Pinpoint the cell where the given text exists, returning its (X, Y) midpoint coordinate. 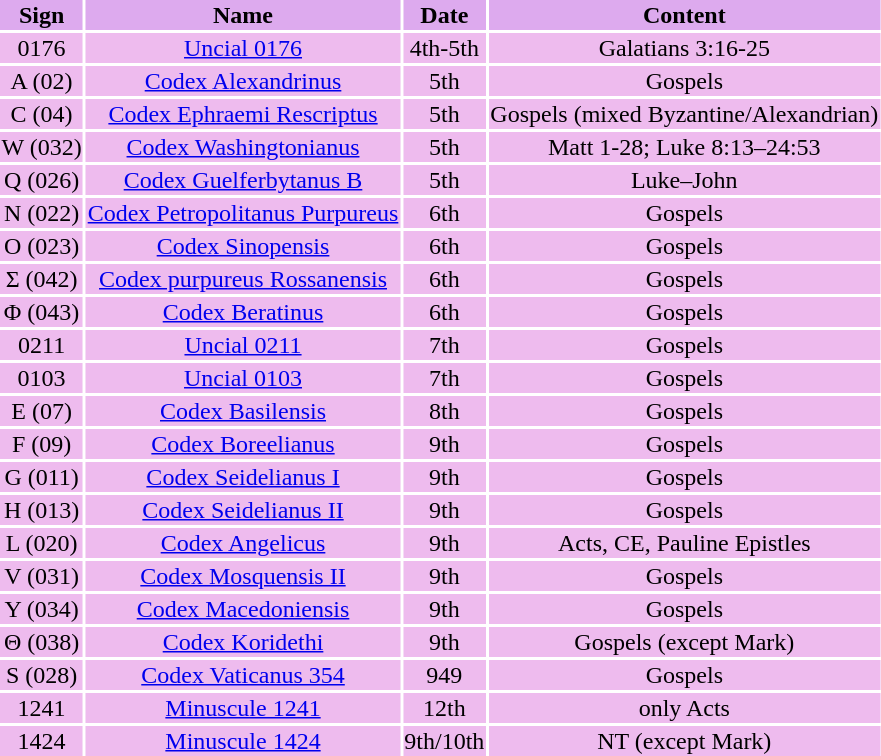
Codex Basilensis (243, 411)
Codex Macedoniensis (243, 609)
G (011) (42, 477)
Y (034) (42, 609)
Content (684, 15)
Name (243, 15)
9th/10th (444, 741)
O (023) (42, 246)
Codex Petropolitanus Purpureus (243, 213)
H (013) (42, 510)
Codex Mosquensis II (243, 576)
Luke–John (684, 180)
W (032) (42, 147)
only Acts (684, 708)
12th (444, 708)
Minuscule 1241 (243, 708)
Codex Alexandrinus (243, 81)
1241 (42, 708)
Gospels (mixed Byzantine/Alexandrian) (684, 114)
Acts, CE, Pauline Epistles (684, 543)
A (02) (42, 81)
Codex Seidelianus II (243, 510)
Date (444, 15)
L (020) (42, 543)
8th (444, 411)
F (09) (42, 444)
Uncial 0176 (243, 48)
Codex Boreelianus (243, 444)
Codex Guelferbytanus B (243, 180)
N (022) (42, 213)
Q (026) (42, 180)
0176 (42, 48)
0103 (42, 378)
S (028) (42, 675)
Codex Seidelianus I (243, 477)
Θ (038) (42, 642)
4th-5th (444, 48)
E (07) (42, 411)
949 (444, 675)
Minuscule 1424 (243, 741)
Sign (42, 15)
C (04) (42, 114)
Codex Washingtonianus (243, 147)
1424 (42, 741)
Codex purpureus Rossanensis (243, 279)
Codex Ephraemi Rescriptus (243, 114)
Codex Sinopensis (243, 246)
V (031) (42, 576)
Uncial 0103 (243, 378)
Codex Koridethi (243, 642)
Galatians 3:16-25 (684, 48)
Matt 1-28; Luke 8:13–24:53 (684, 147)
Σ (042) (42, 279)
Codex Vaticanus 354 (243, 675)
Codex Beratinus (243, 312)
NT (except Mark) (684, 741)
Codex Angelicus (243, 543)
0211 (42, 345)
Uncial 0211 (243, 345)
Φ (043) (42, 312)
Gospels (except Mark) (684, 642)
